Output the (x, y) coordinate of the center of the cell containing the given text.  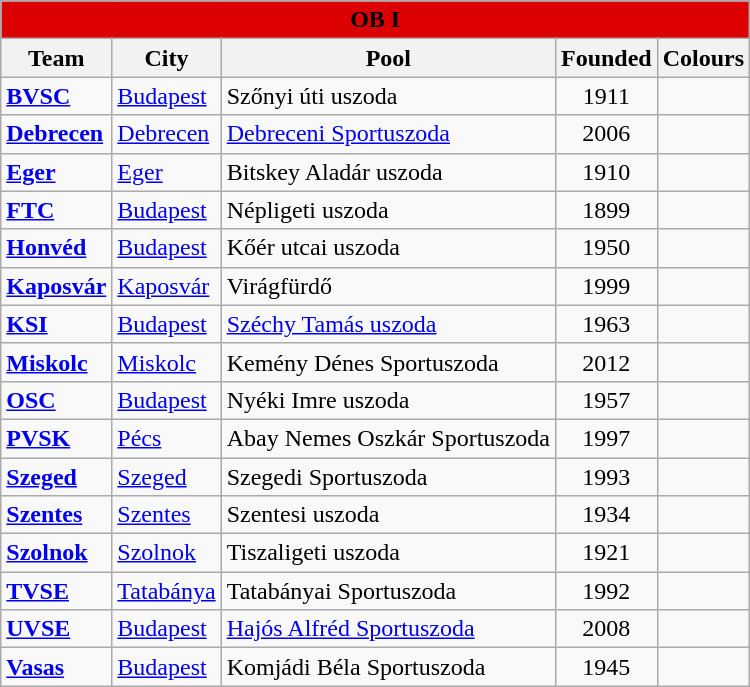
Széchy Tamás uszoda (388, 324)
PVSK (56, 438)
Pool (388, 58)
2012 (606, 362)
1950 (606, 248)
1910 (606, 172)
Vasas (56, 667)
1963 (606, 324)
Kemény Dénes Sportuszoda (388, 362)
Szegedi Sportuszoda (388, 477)
1957 (606, 400)
1921 (606, 553)
TVSE (56, 591)
BVSC (56, 96)
Szőnyi úti uszoda (388, 96)
Tiszaligeti uszoda (388, 553)
1999 (606, 286)
Founded (606, 58)
2008 (606, 629)
Honvéd (56, 248)
Tatabányai Sportuszoda (388, 591)
Abay Nemes Oszkár Sportuszoda (388, 438)
Népligeti uszoda (388, 210)
City (166, 58)
Virágfürdő (388, 286)
Team (56, 58)
2006 (606, 134)
Debreceni Sportuszoda (388, 134)
Colours (703, 58)
OSC (56, 400)
1997 (606, 438)
OB I (376, 20)
1899 (606, 210)
1945 (606, 667)
Szentesi uszoda (388, 515)
Kőér utcai uszoda (388, 248)
1992 (606, 591)
Tatabánya (166, 591)
KSI (56, 324)
1934 (606, 515)
Nyéki Imre uszoda (388, 400)
1911 (606, 96)
FTC (56, 210)
Hajós Alfréd Sportuszoda (388, 629)
Bitskey Aladár uszoda (388, 172)
UVSE (56, 629)
Komjádi Béla Sportuszoda (388, 667)
1993 (606, 477)
Pécs (166, 438)
